From the cell containing the given text, extract its center point as (X, Y) coordinate. 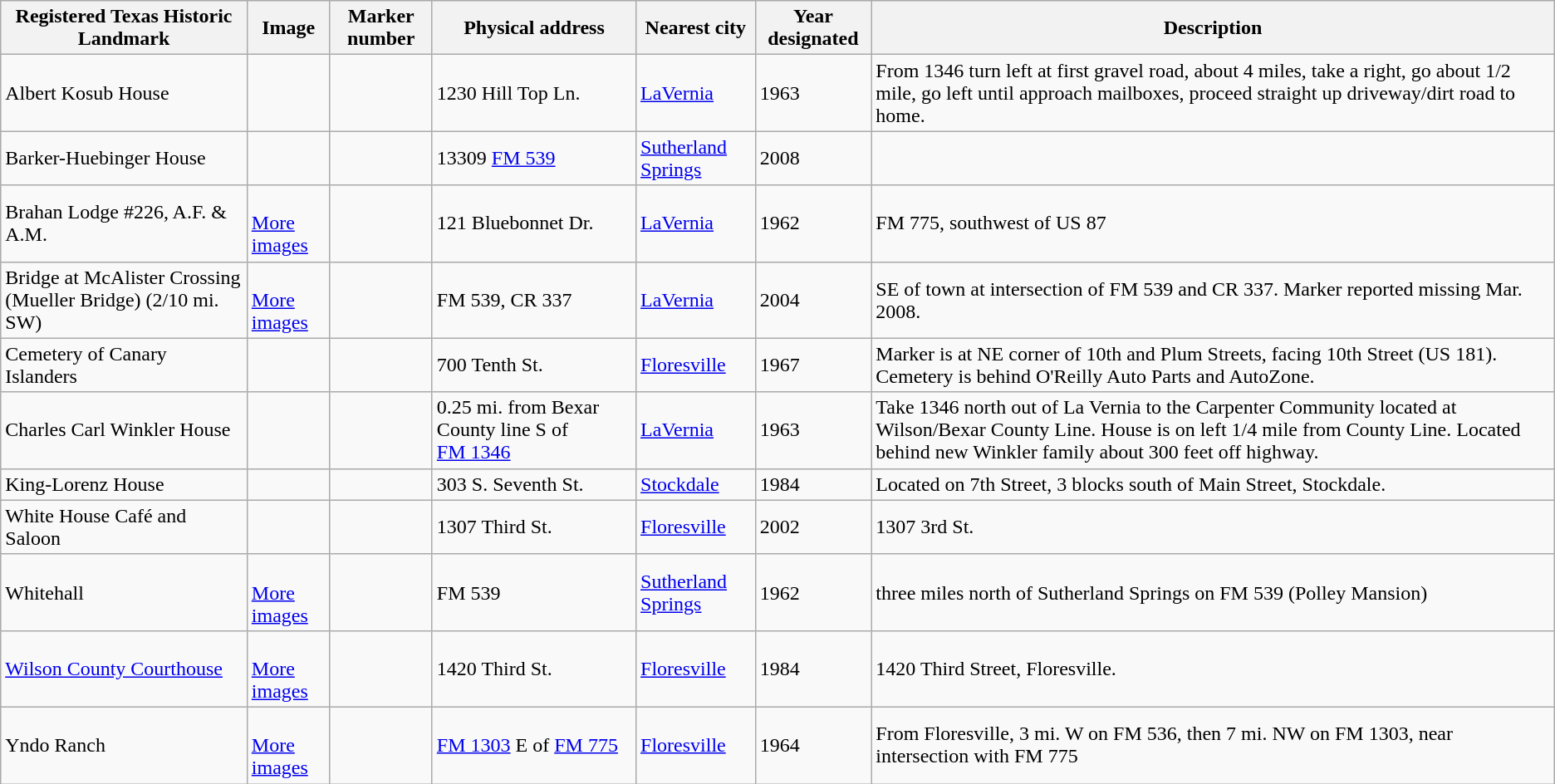
Whitehall (125, 592)
Cemetery of Canary Islanders (125, 365)
From Floresville, 3 mi. W on FM 536, then 7 mi. NW on FM 1303, near intersection with FM 775 (1213, 745)
Marker number (380, 28)
Barker-Huebinger House (125, 158)
700 Tenth St. (533, 365)
2004 (813, 300)
Marker is at NE corner of 10th and Plum Streets, facing 10th Street (US 181). Cemetery is behind O'Reilly Auto Parts and AutoZone. (1213, 365)
FM 539, CR 337 (533, 300)
2008 (813, 158)
1420 Third St. (533, 669)
three miles north of Sutherland Springs on FM 539 (Polley Mansion) (1213, 592)
Charles Carl Winkler House (125, 430)
Stockdale (696, 484)
13309 FM 539 (533, 158)
1967 (813, 365)
1420 Third Street, Floresville. (1213, 669)
1964 (813, 745)
FM 1303 E of FM 775 (533, 745)
1230 Hill Top Ln. (533, 93)
Year designated (813, 28)
2002 (813, 527)
Registered Texas Historic Landmark (125, 28)
Nearest city (696, 28)
0.25 mi. from Bexar County line S of FM 1346 (533, 430)
121 Bluebonnet Dr. (533, 223)
Wilson County Courthouse (125, 669)
Description (1213, 28)
Albert Kosub House (125, 93)
Brahan Lodge #226, A.F. & A.M. (125, 223)
Physical address (533, 28)
1307 Third St. (533, 527)
Image (288, 28)
FM 775, southwest of US 87 (1213, 223)
White House Café and Saloon (125, 527)
Yndo Ranch (125, 745)
SE of town at intersection of FM 539 and CR 337. Marker reported missing Mar. 2008. (1213, 300)
Located on 7th Street, 3 blocks south of Main Street, Stockdale. (1213, 484)
303 S. Seventh St. (533, 484)
1307 3rd St. (1213, 527)
King-Lorenz House (125, 484)
Bridge at McAlister Crossing (Mueller Bridge) (2/10 mi. SW) (125, 300)
FM 539 (533, 592)
